Output the (X, Y) coordinate of the center of the cell containing the given text.  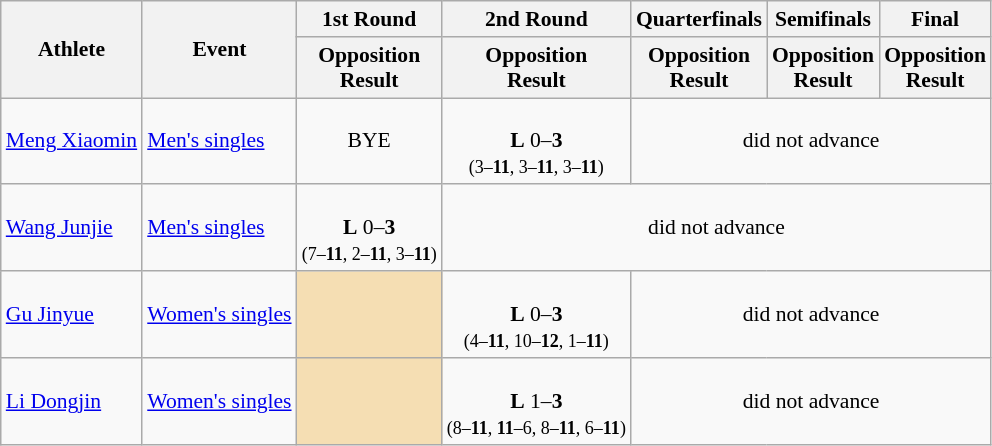
Athlete (72, 50)
Event (219, 50)
L 0–3(7–11, 2–11, 3–11) (370, 228)
2nd Round (536, 19)
L 0–3(3–11, 3–11, 3–11) (536, 142)
1st Round (370, 19)
Semifinals (823, 19)
Meng Xiaomin (72, 142)
Wang Junjie (72, 228)
Quarterfinals (699, 19)
Final (935, 19)
BYE (370, 142)
Gu Jinyue (72, 314)
L 0–3(4–11, 10–12, 1–11) (536, 314)
L 1–3(8–11, 11–6, 8–11, 6–11) (536, 402)
Li Dongjin (72, 402)
